Search for the cell housing the specified text and yield its (X, Y) center coordinate. 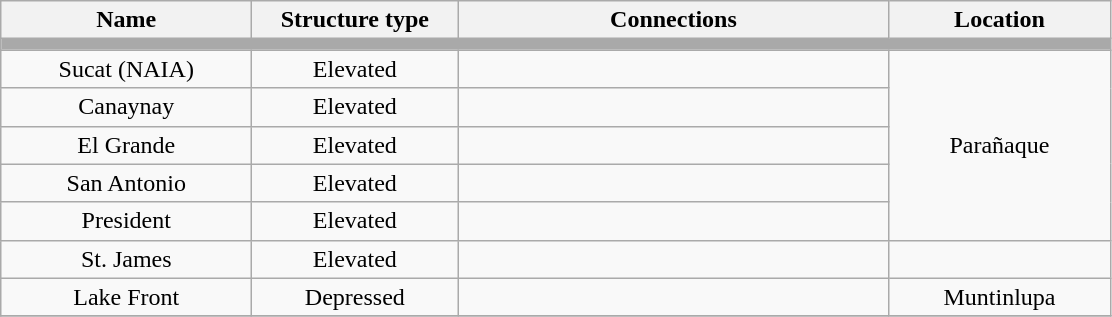
El Grande (126, 145)
Canaynay (126, 107)
Connections (674, 20)
St. James (126, 259)
Parañaque (1000, 145)
Sucat (NAIA) (126, 69)
San Antonio (126, 183)
Name (126, 20)
Location (1000, 20)
Structure type (355, 20)
President (126, 221)
Muntinlupa (1000, 297)
Lake Front (126, 297)
Depressed (355, 297)
